Return [x, y] of the center of cell containing provided text 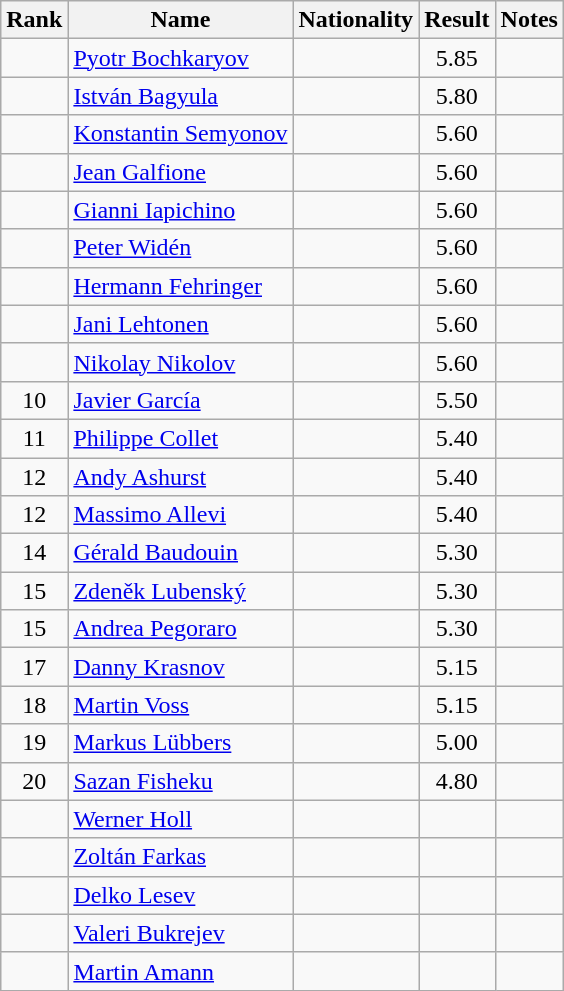
14 [34, 553]
Markus Lübbers [180, 743]
Sazan Fisheku [180, 781]
5.50 [457, 400]
Peter Widén [180, 248]
Delko Lesev [180, 895]
Javier García [180, 400]
4.80 [457, 781]
Valeri Bukrejev [180, 933]
Gianni Iapichino [180, 210]
Jean Galfione [180, 172]
Jani Lehtonen [180, 324]
Werner Holl [180, 819]
10 [34, 400]
Andy Ashurst [180, 477]
Massimo Allevi [180, 515]
17 [34, 667]
5.80 [457, 96]
Notes [529, 20]
Nationality [356, 20]
Martin Amann [180, 971]
Danny Krasnov [180, 667]
Martin Voss [180, 705]
Philippe Collet [180, 438]
Zdeněk Lubenský [180, 591]
5.00 [457, 743]
Pyotr Bochkaryov [180, 58]
Gérald Baudouin [180, 553]
Hermann Fehringer [180, 286]
Nikolay Nikolov [180, 362]
20 [34, 781]
19 [34, 743]
Andrea Pegoraro [180, 629]
18 [34, 705]
Konstantin Semyonov [180, 134]
11 [34, 438]
Result [457, 20]
István Bagyula [180, 96]
Zoltán Farkas [180, 857]
5.85 [457, 58]
Name [180, 20]
Rank [34, 20]
